Determine the [X, Y] coordinate at the center of the cell enclosing the given text.  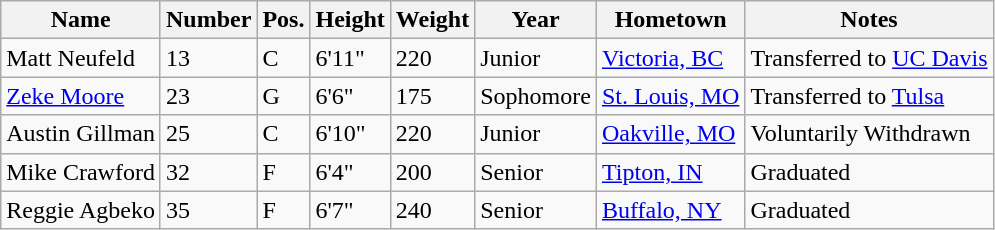
Austin Gillman [81, 134]
St. Louis, MO [670, 96]
Mike Crawford [81, 172]
Victoria, BC [670, 58]
Height [350, 20]
Tipton, IN [670, 172]
Notes [869, 20]
240 [432, 210]
25 [208, 134]
Zeke Moore [81, 96]
Transferred to UC Davis [869, 58]
13 [208, 58]
Sophomore [536, 96]
Reggie Agbeko [81, 210]
Voluntarily Withdrawn [869, 134]
Oakville, MO [670, 134]
23 [208, 96]
6'4" [350, 172]
6'10" [350, 134]
6'11" [350, 58]
Matt Neufeld [81, 58]
Buffalo, NY [670, 210]
6'6" [350, 96]
175 [432, 96]
Transferred to Tulsa [869, 96]
Number [208, 20]
6'7" [350, 210]
Weight [432, 20]
32 [208, 172]
35 [208, 210]
Name [81, 20]
Pos. [284, 20]
G [284, 96]
Year [536, 20]
200 [432, 172]
Hometown [670, 20]
